Return the (X, Y) coordinate for the center point of the cell that contains the specified text.  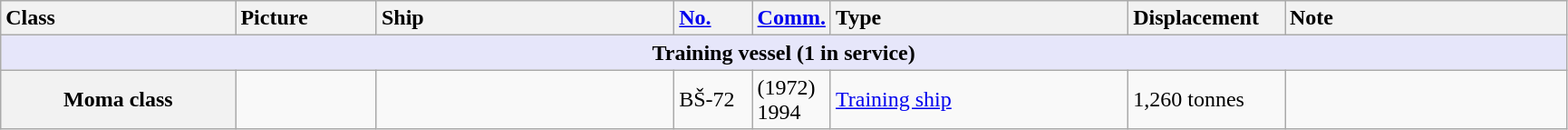
(1972)1994 (791, 100)
Type (979, 18)
Ship (525, 18)
BŠ-72 (713, 100)
Class (118, 18)
Training vessel (1 in service) (784, 53)
Moma class (118, 100)
Comm. (791, 18)
Training ship (979, 100)
Displacement (1207, 18)
Note (1427, 18)
Picture (306, 18)
No. (713, 18)
1,260 tonnes (1207, 100)
